Return the [X, Y] coordinate for the center point of the cell that contains the specified text.  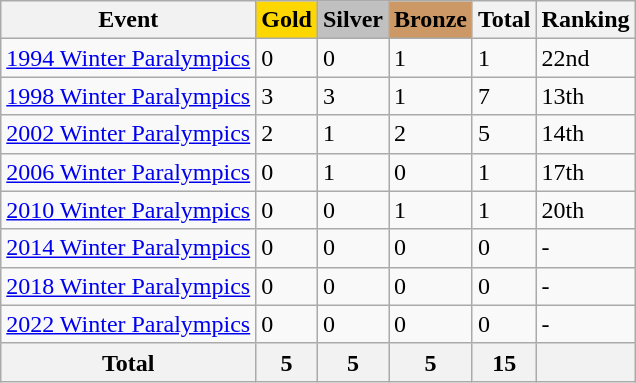
17th [586, 172]
1998 Winter Paralympics [128, 96]
Event [128, 20]
2014 Winter Paralympics [128, 248]
20th [586, 210]
2002 Winter Paralympics [128, 134]
13th [586, 96]
1994 Winter Paralympics [128, 58]
Silver [352, 20]
2018 Winter Paralympics [128, 286]
Bronze [431, 20]
7 [504, 96]
2022 Winter Paralympics [128, 324]
2010 Winter Paralympics [128, 210]
2006 Winter Paralympics [128, 172]
Ranking [586, 20]
Gold [287, 20]
14th [586, 134]
22nd [586, 58]
15 [504, 362]
